Identify which cell holds the provided text, then report its (X, Y) central coordinate. 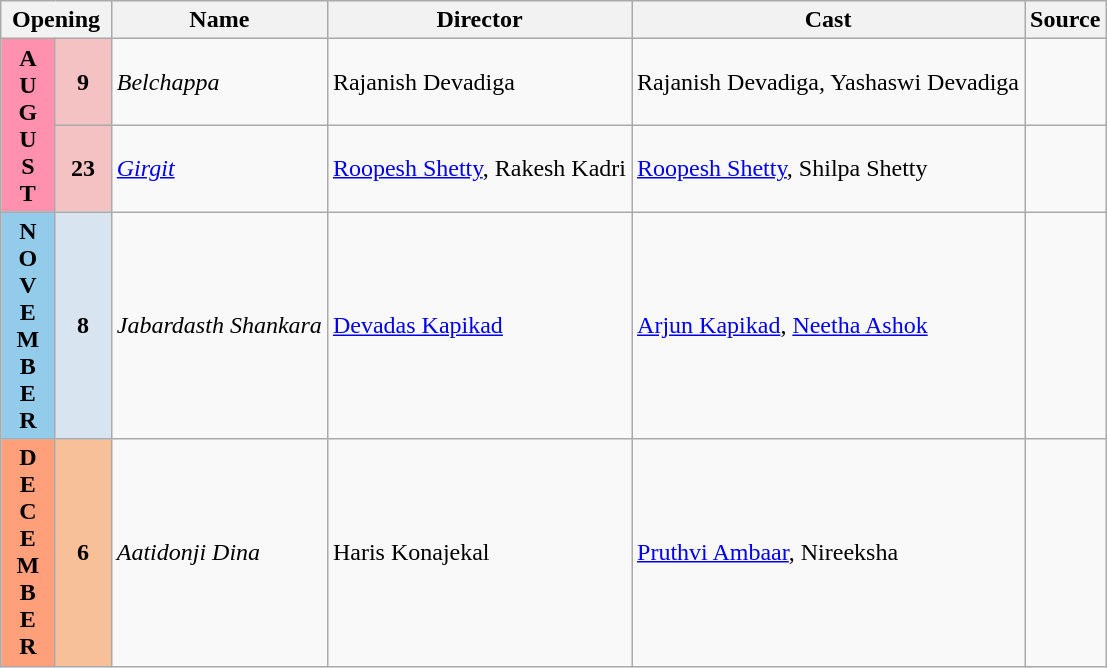
Source (1066, 20)
6 (83, 552)
Haris Konajekal (479, 552)
Roopesh Shetty, Rakesh Kadri (479, 168)
NOVEMBER (28, 326)
Cast (828, 20)
Belchappa (219, 82)
Roopesh Shetty, Shilpa Shetty (828, 168)
Girgit (219, 168)
Devadas Kapikad (479, 326)
Jabardasth Shankara (219, 326)
Arjun Kapikad, Neetha Ashok (828, 326)
Director (479, 20)
Pruthvi Ambaar, Nireeksha (828, 552)
9 (83, 82)
Aatidonji Dina (219, 552)
23 (83, 168)
8 (83, 326)
Rajanish Devadiga, Yashaswi Devadiga (828, 82)
Opening (56, 20)
DECEMBER (28, 552)
AUGUST (28, 126)
Rajanish Devadiga (479, 82)
Name (219, 20)
